Return (X, Y) of the center of cell containing provided text 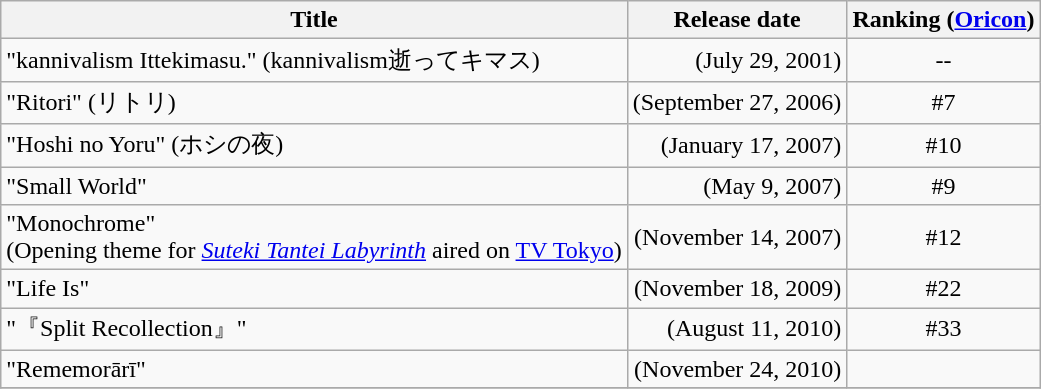
(November 24, 2010) (737, 369)
#10 (944, 146)
#9 (944, 185)
(May 9, 2007) (737, 185)
#12 (944, 238)
Ranking (Oricon) (944, 20)
"Life Is" (314, 289)
"kannivalism Ittekimasu." (kannivalism逝ってキマス) (314, 60)
#33 (944, 330)
#22 (944, 289)
"『Split Recollection』" (314, 330)
(August 11, 2010) (737, 330)
"Hoshi no Yoru" (ホシの夜) (314, 146)
(September 27, 2006) (737, 102)
(January 17, 2007) (737, 146)
"Monochrome"(Opening theme for Suteki Tantei Labyrinth aired on TV Tokyo) (314, 238)
(November 14, 2007) (737, 238)
"Small World" (314, 185)
"Rememorārī" (314, 369)
(November 18, 2009) (737, 289)
Title (314, 20)
(July 29, 2001) (737, 60)
#7 (944, 102)
Release date (737, 20)
"Ritori" (リトリ) (314, 102)
-- (944, 60)
